Search for the cell housing the specified text and yield its (X, Y) center coordinate. 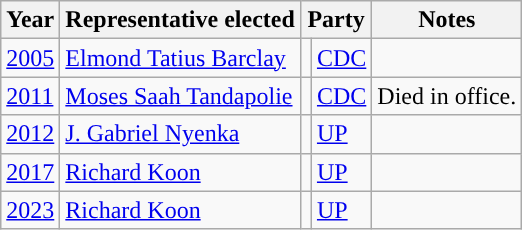
2023 (30, 210)
2011 (30, 96)
Year (30, 20)
Moses Saah Tandapolie (180, 96)
Representative elected (180, 20)
2012 (30, 134)
Elmond Tatius Barclay (180, 58)
J. Gabriel Nyenka (180, 134)
2005 (30, 58)
Party (336, 20)
Notes (447, 20)
Died in office. (447, 96)
2017 (30, 172)
